Return (X, Y) of the center of cell containing provided text 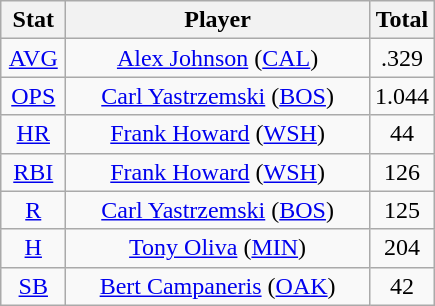
H (34, 248)
126 (402, 172)
125 (402, 210)
SB (34, 286)
204 (402, 248)
1.044 (402, 96)
AVG (34, 58)
OPS (34, 96)
HR (34, 134)
44 (402, 134)
Alex Johnson (CAL) (218, 58)
RBI (34, 172)
Total (402, 20)
Tony Oliva (MIN) (218, 248)
42 (402, 286)
Stat (34, 20)
R (34, 210)
.329 (402, 58)
Bert Campaneris (OAK) (218, 286)
Player (218, 20)
